Search for the cell housing the specified text and yield its (x, y) center coordinate. 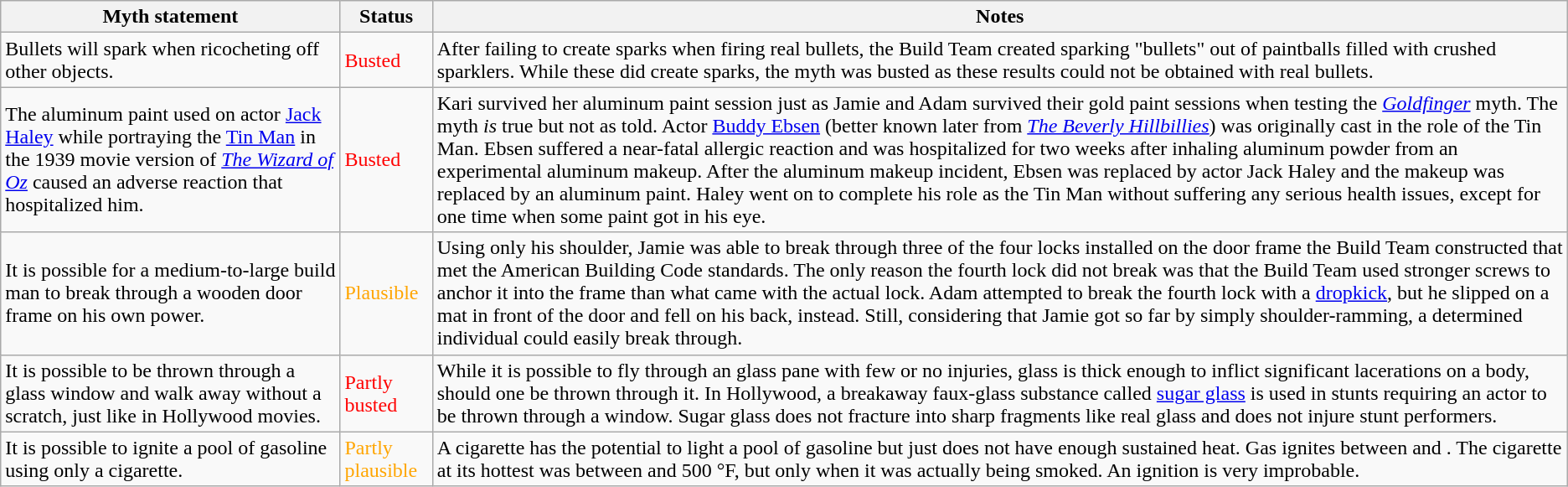
Notes (1000, 17)
Myth statement (171, 17)
Status (386, 17)
Partly busted (386, 393)
It is possible to be thrown through a glass window and walk away without a scratch, just like in Hollywood movies. (171, 393)
It is possible to ignite a pool of gasoline using only a cigarette. (171, 459)
Bullets will spark when ricocheting off other objects. (171, 60)
Partly plausible (386, 459)
It is possible for a medium-to-large build man to break through a wooden door frame on his own power. (171, 293)
Plausible (386, 293)
